Identify which cell holds the provided text, then report its [x, y] central coordinate. 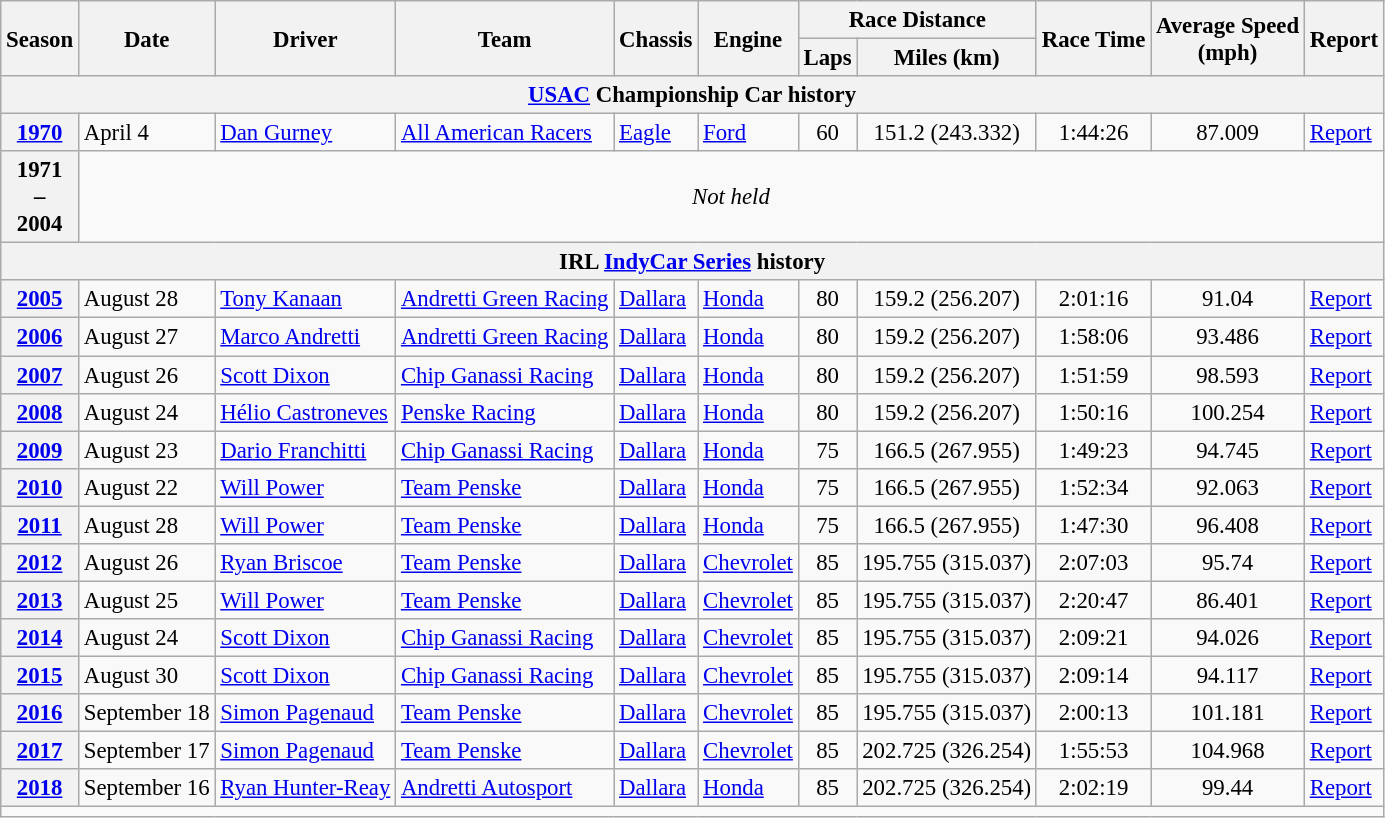
April 4 [146, 133]
Ryan Briscoe [306, 563]
94.117 [1228, 675]
2:09:21 [1093, 638]
2006 [40, 337]
Not held [730, 197]
IRL IndyCar Series history [692, 262]
Driver [306, 38]
Andretti Autosport [505, 788]
Hélio Castroneves [306, 412]
93.486 [1228, 337]
Laps [828, 58]
2014 [40, 638]
Engine [748, 38]
2010 [40, 487]
99.44 [1228, 788]
Penske Racing [505, 412]
92.063 [1228, 487]
August 22 [146, 487]
August 23 [146, 450]
2:02:19 [1093, 788]
2:07:03 [1093, 563]
60 [828, 133]
2013 [40, 600]
101.181 [1228, 713]
Average Speed(mph) [1228, 38]
Tony Kanaan [306, 299]
104.968 [1228, 751]
Marco Andretti [306, 337]
2:20:47 [1093, 600]
91.04 [1228, 299]
1:58:06 [1093, 337]
September 18 [146, 713]
Race Distance [917, 20]
USAC Championship Car history [692, 95]
August 25 [146, 600]
2009 [40, 450]
2005 [40, 299]
2012 [40, 563]
2:09:14 [1093, 675]
2:00:13 [1093, 713]
2018 [40, 788]
94.026 [1228, 638]
2007 [40, 375]
151.2 (243.332) [947, 133]
Season [40, 38]
94.745 [1228, 450]
August 30 [146, 675]
1:47:30 [1093, 525]
2011 [40, 525]
2017 [40, 751]
2:01:16 [1093, 299]
1:55:53 [1093, 751]
87.009 [1228, 133]
98.593 [1228, 375]
100.254 [1228, 412]
All American Racers [505, 133]
1:51:59 [1093, 375]
September 17 [146, 751]
1:49:23 [1093, 450]
Dan Gurney [306, 133]
Eagle [656, 133]
Ryan Hunter-Reay [306, 788]
1:52:34 [1093, 487]
Miles (km) [947, 58]
Race Time [1093, 38]
Date [146, 38]
Team [505, 38]
2008 [40, 412]
2015 [40, 675]
1:50:16 [1093, 412]
September 16 [146, 788]
1971–2004 [40, 197]
95.74 [1228, 563]
August 27 [146, 337]
Dario Franchitti [306, 450]
86.401 [1228, 600]
1:44:26 [1093, 133]
Ford [748, 133]
1970 [40, 133]
2016 [40, 713]
Chassis [656, 38]
96.408 [1228, 525]
